Extract the [X, Y] coordinate from the center of the cell holding the provided text.  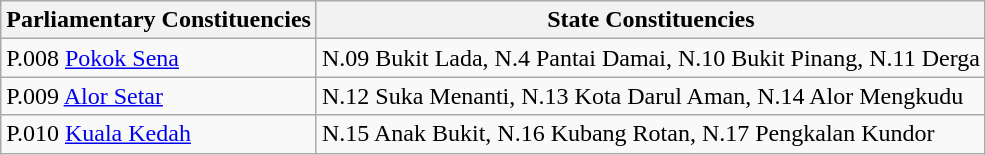
N.09 Bukit Lada, N.4 Pantai Damai, N.10 Bukit Pinang, N.11 Derga [650, 58]
P.010 Kuala Kedah [159, 134]
P.009 Alor Setar [159, 96]
Parliamentary Constituencies [159, 20]
State Constituencies [650, 20]
N.12 Suka Menanti, N.13 Kota Darul Aman, N.14 Alor Mengkudu [650, 96]
P.008 Pokok Sena [159, 58]
N.15 Anak Bukit, N.16 Kubang Rotan, N.17 Pengkalan Kundor [650, 134]
